Identify which cell holds the provided text, then report its [X, Y] central coordinate. 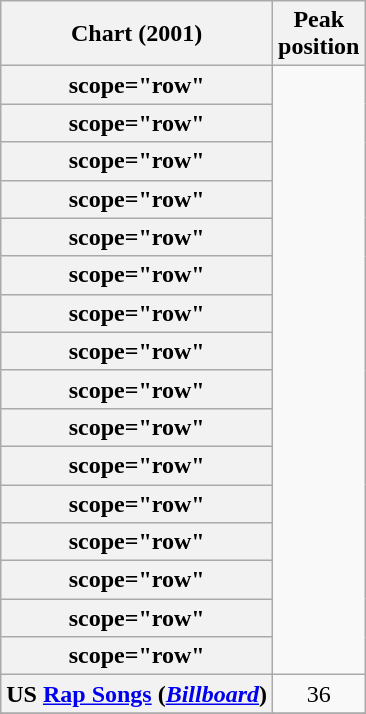
Peakposition [319, 34]
US Rap Songs (Billboard) [137, 694]
36 [319, 694]
Chart (2001) [137, 34]
